Find where the given text appears and provide that cell's center as (X, Y) coordinate. 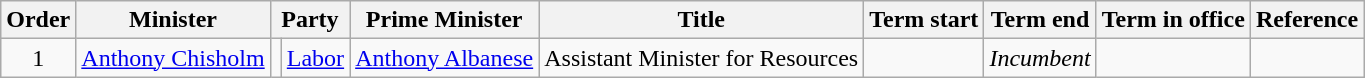
Term in office (1173, 20)
Term start (924, 20)
Party (310, 20)
Anthony Albanese (444, 58)
Labor (315, 58)
1 (38, 58)
Anthony Chisholm (173, 58)
Title (702, 20)
Reference (1306, 20)
Assistant Minister for Resources (702, 58)
Incumbent (1040, 58)
Term end (1040, 20)
Order (38, 20)
Minister (173, 20)
Prime Minister (444, 20)
